Identify which cell holds the provided text, then report its [X, Y] central coordinate. 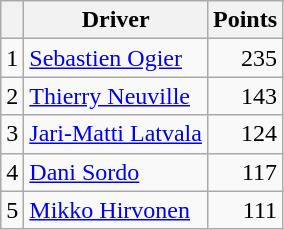
235 [244, 58]
Points [244, 20]
Dani Sordo [116, 172]
117 [244, 172]
4 [12, 172]
5 [12, 210]
Driver [116, 20]
Sebastien Ogier [116, 58]
Jari-Matti Latvala [116, 134]
143 [244, 96]
111 [244, 210]
124 [244, 134]
Thierry Neuville [116, 96]
2 [12, 96]
Mikko Hirvonen [116, 210]
1 [12, 58]
3 [12, 134]
